Search for the cell housing the specified text and yield its (x, y) center coordinate. 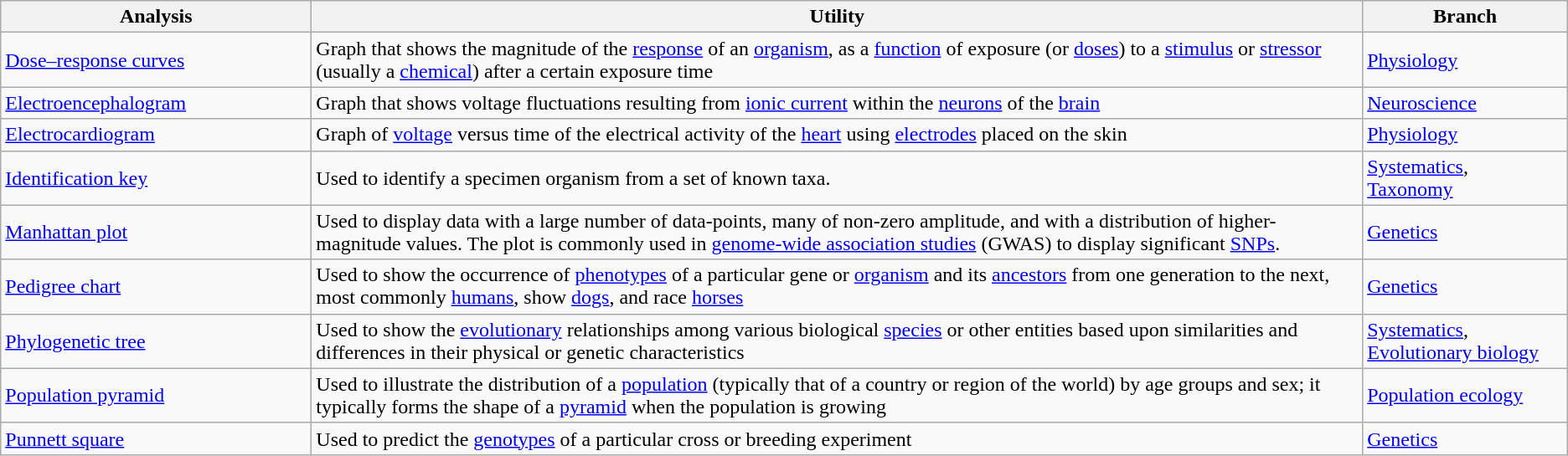
Graph of voltage versus time of the electrical activity of the heart using electrodes placed on the skin (838, 135)
Manhattan plot (156, 233)
Punnett square (156, 438)
Graph that shows voltage fluctuations resulting from ionic current within the neurons of the brain (838, 103)
Population ecology (1466, 395)
Electrocardiogram (156, 135)
Neuroscience (1466, 103)
Used to predict the genotypes of a particular cross or breeding experiment (838, 438)
Phylogenetic tree (156, 341)
Dose–response curves (156, 60)
Utility (838, 17)
Systematics,Taxonomy (1466, 177)
Analysis (156, 17)
Used to identify a specimen organism from a set of known taxa. (838, 177)
Electroencephalogram (156, 103)
Identification key (156, 177)
Systematics, Evolutionary biology (1466, 341)
Pedigree chart (156, 286)
Population pyramid (156, 395)
Branch (1466, 17)
